Pinpoint the cell where the given text exists, returning its (X, Y) midpoint coordinate. 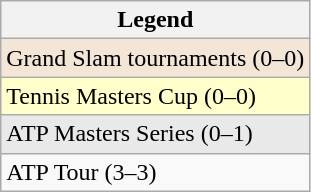
Grand Slam tournaments (0–0) (156, 58)
Legend (156, 20)
ATP Masters Series (0–1) (156, 134)
ATP Tour (3–3) (156, 172)
Tennis Masters Cup (0–0) (156, 96)
